Return the [X, Y] coordinate for the center point of the cell that contains the specified text.  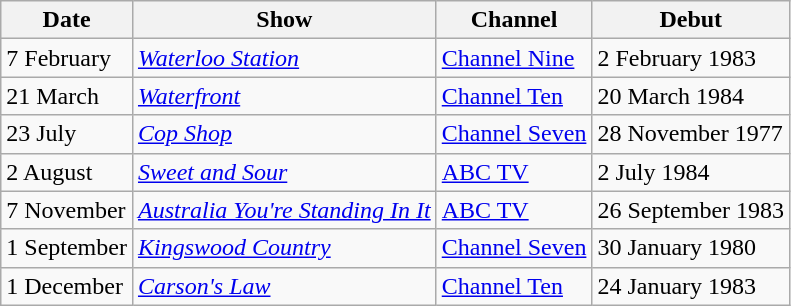
Waterfront [284, 96]
Show [284, 20]
2 August [67, 172]
Debut [691, 20]
23 July [67, 134]
Channel Nine [514, 58]
20 March 1984 [691, 96]
24 January 1983 [691, 286]
2 July 1984 [691, 172]
1 September [67, 248]
Waterloo Station [284, 58]
7 November [67, 210]
2 February 1983 [691, 58]
1 December [67, 286]
30 January 1980 [691, 248]
Channel [514, 20]
26 September 1983 [691, 210]
Australia You're Standing In It [284, 210]
Carson's Law [284, 286]
7 February [67, 58]
Sweet and Sour [284, 172]
21 March [67, 96]
Cop Shop [284, 134]
Date [67, 20]
28 November 1977 [691, 134]
Kingswood Country [284, 248]
